Provide the [X, Y] coordinate of the cell's center where the given text is located.  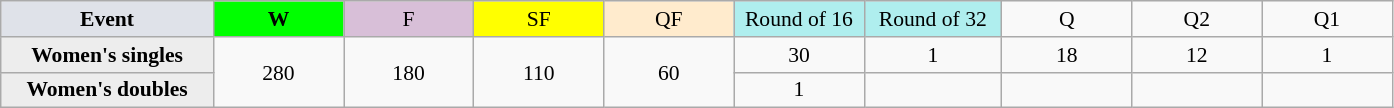
Women's doubles [108, 90]
SF [539, 19]
60 [669, 72]
18 [1067, 55]
110 [539, 72]
Round of 16 [799, 19]
F [409, 19]
180 [409, 72]
Q2 [1197, 19]
Q1 [1327, 19]
W [278, 19]
QF [669, 19]
12 [1197, 55]
Q [1067, 19]
280 [278, 72]
Event [108, 19]
Round of 32 [933, 19]
Women's singles [108, 55]
30 [799, 55]
